Identify which cell holds the provided text, then report its [x, y] central coordinate. 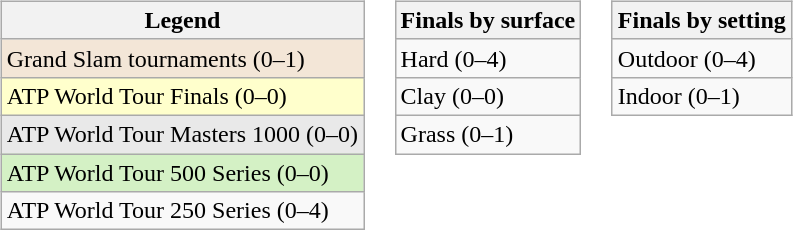
Finals by setting [702, 20]
Outdoor (0–4) [702, 58]
Grass (0–1) [488, 134]
Legend [182, 20]
Hard (0–4) [488, 58]
ATP World Tour 250 Series (0–4) [182, 211]
ATP World Tour Masters 1000 (0–0) [182, 134]
Indoor (0–1) [702, 96]
ATP World Tour 500 Series (0–0) [182, 173]
Finals by surface [488, 20]
Clay (0–0) [488, 96]
Grand Slam tournaments (0–1) [182, 58]
ATP World Tour Finals (0–0) [182, 96]
